Extract the [X, Y] coordinate from the center of the cell holding the provided text.  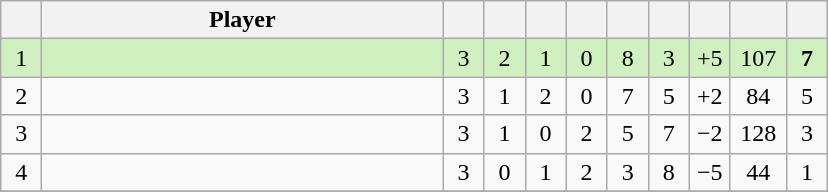
−2 [710, 134]
84 [758, 96]
+5 [710, 58]
128 [758, 134]
+2 [710, 96]
−5 [710, 172]
Player [242, 20]
44 [758, 172]
4 [22, 172]
107 [758, 58]
